From the cell containing the given text, extract its center point as [X, Y] coordinate. 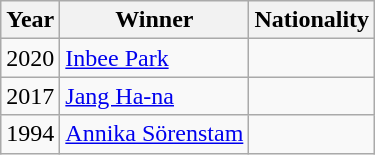
1994 [30, 134]
Jang Ha-na [154, 96]
2020 [30, 58]
2017 [30, 96]
Winner [154, 20]
Year [30, 20]
Inbee Park [154, 58]
Annika Sörenstam [154, 134]
Nationality [312, 20]
